Provide the (x, y) coordinate of the cell's center where the given text is located.  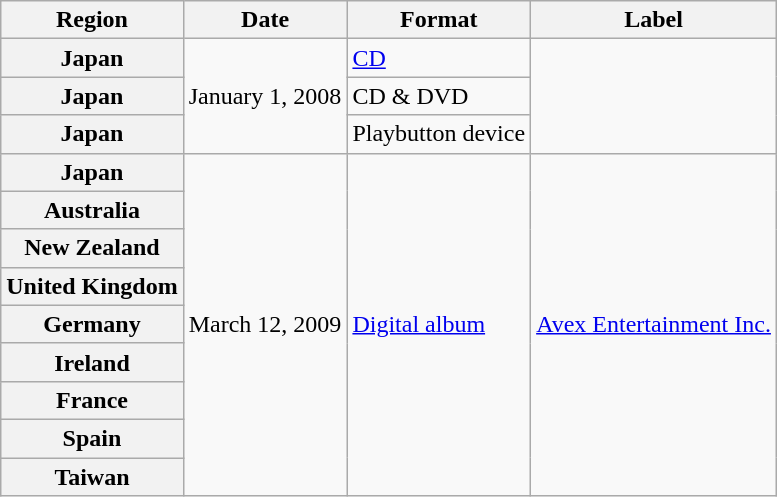
Avex Entertainment Inc. (654, 324)
Digital album (439, 324)
January 1, 2008 (265, 96)
Playbutton device (439, 134)
Australia (92, 210)
United Kingdom (92, 286)
Taiwan (92, 477)
March 12, 2009 (265, 324)
New Zealand (92, 248)
Region (92, 20)
CD & DVD (439, 96)
Date (265, 20)
Ireland (92, 362)
Format (439, 20)
Spain (92, 438)
CD (439, 58)
Germany (92, 324)
Label (654, 20)
France (92, 400)
